Output the [x, y] coordinate of the center of the cell containing the given text.  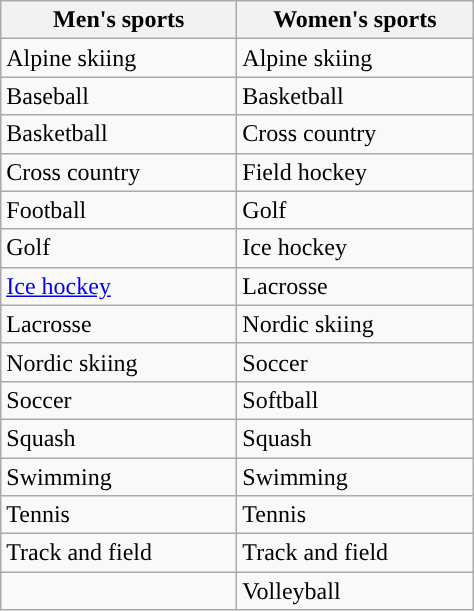
Football [119, 210]
Volleyball [355, 591]
Men's sports [119, 20]
Field hockey [355, 172]
Women's sports [355, 20]
Softball [355, 400]
Baseball [119, 96]
